Scan for the cell matching the given text and deliver its [X, Y] coordinate at center. 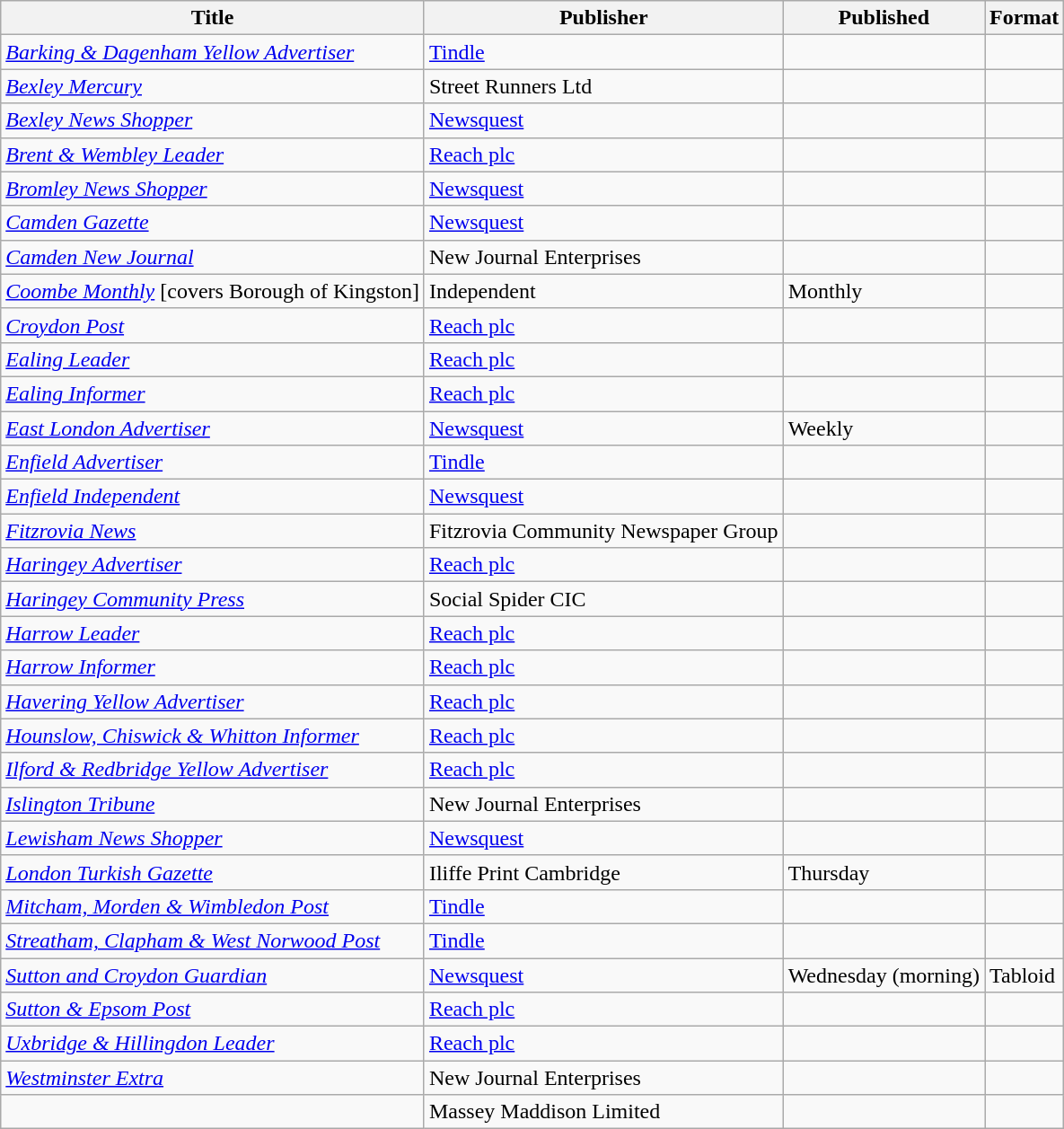
Publisher [603, 18]
Monthly [884, 291]
Brent & Wembley Leader [213, 154]
Haringey Community Press [213, 599]
Title [213, 18]
Lewisham News Shopper [213, 838]
Bromley News Shopper [213, 189]
Social Spider CIC [603, 599]
Ealing Informer [213, 393]
Sutton and Croydon Guardian [213, 975]
Coombe Monthly [covers Borough of Kingston] [213, 291]
Bexley News Shopper [213, 120]
Tabloid [1024, 975]
Streatham, Clapham & West Norwood Post [213, 940]
Bexley Mercury [213, 86]
Islington Tribune [213, 804]
Independent [603, 291]
Camden New Journal [213, 257]
East London Advertiser [213, 428]
Thursday [884, 872]
Weekly [884, 428]
Iliffe Print Cambridge [603, 872]
Barking & Dagenham Yellow Advertiser [213, 52]
Enfield Advertiser [213, 463]
Haringey Advertiser [213, 565]
Wednesday (morning) [884, 975]
Harrow Leader [213, 633]
Format [1024, 18]
Havering Yellow Advertiser [213, 701]
Ealing Leader [213, 359]
Hounslow, Chiswick & Whitton Informer [213, 736]
Ilford & Redbridge Yellow Advertiser [213, 770]
Published [884, 18]
Fitzrovia Community Newspaper Group [603, 531]
Mitcham, Morden & Wimbledon Post [213, 906]
Harrow Informer [213, 667]
Westminster Extra [213, 1078]
Street Runners Ltd [603, 86]
Enfield Independent [213, 497]
Sutton & Epsom Post [213, 1010]
Croydon Post [213, 325]
Camden Gazette [213, 223]
Uxbridge & Hillingdon Leader [213, 1044]
London Turkish Gazette [213, 872]
Massey Maddison Limited [603, 1112]
Fitzrovia News [213, 531]
